Scan for the cell matching the given text and deliver its (X, Y) coordinate at center. 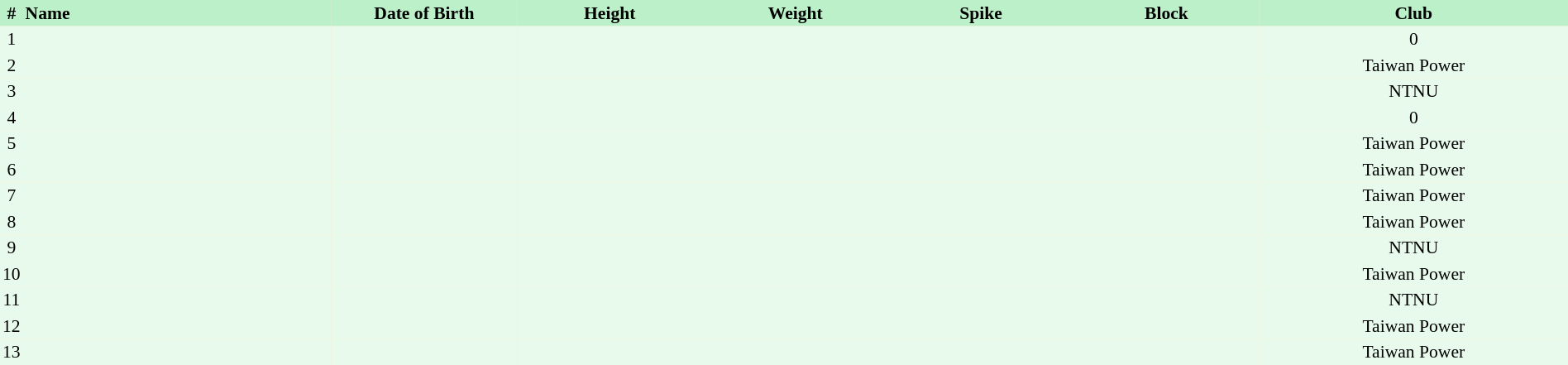
12 (12, 326)
4 (12, 118)
5 (12, 144)
6 (12, 170)
11 (12, 300)
10 (12, 274)
Block (1166, 13)
8 (12, 222)
# (12, 13)
2 (12, 65)
9 (12, 248)
Name (177, 13)
3 (12, 91)
Weight (796, 13)
Club (1414, 13)
Height (610, 13)
1 (12, 40)
Spike (981, 13)
Date of Birth (424, 13)
7 (12, 195)
